Provide the [x, y] coordinate of the cell's center where the given text is located.  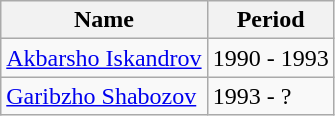
1990 - 1993 [270, 58]
Name [104, 20]
Period [270, 20]
Akbarsho Iskandrov [104, 58]
1993 - ? [270, 96]
Garibzho Shabozov [104, 96]
